Search for the cell housing the specified text and yield its [x, y] center coordinate. 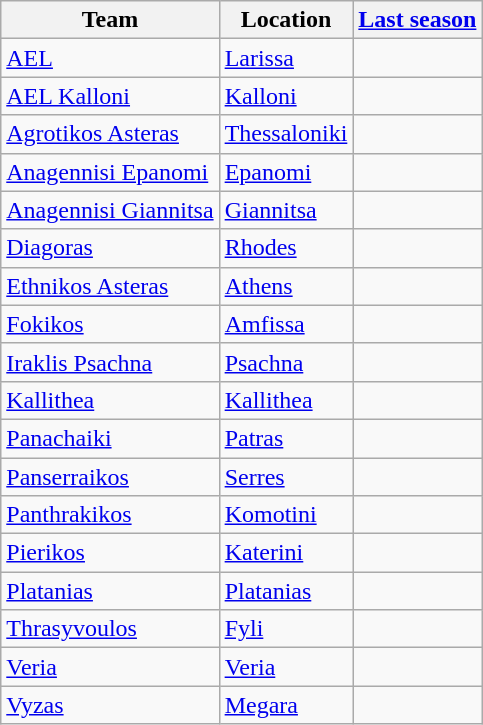
Larissa [286, 58]
Pierikos [110, 553]
Panserraikos [110, 477]
Fyli [286, 629]
Epanomi [286, 172]
Katerini [286, 553]
AEL Kalloni [110, 96]
AEL [110, 58]
Kalloni [286, 96]
Agrotikos Asteras [110, 134]
Ethnikos Asteras [110, 286]
Diagoras [110, 248]
Athens [286, 286]
Giannitsa [286, 210]
Thrasyvoulos [110, 629]
Rhodes [286, 248]
Psachna [286, 362]
Vyzas [110, 705]
Panachaiki [110, 438]
Komotini [286, 515]
Panthrakikos [110, 515]
Location [286, 20]
Amfissa [286, 324]
Thessaloniki [286, 134]
Anagennisi Epanomi [110, 172]
Megara [286, 705]
Patras [286, 438]
Anagennisi Giannitsa [110, 210]
Fokikos [110, 324]
Serres [286, 477]
Iraklis Psachna [110, 362]
Team [110, 20]
Last season [418, 20]
